Identify which cell holds the provided text, then report its [X, Y] central coordinate. 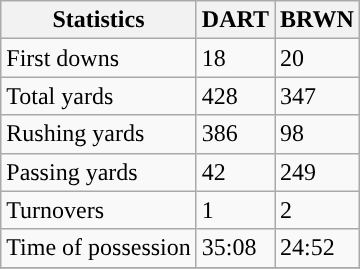
42 [235, 172]
18 [235, 58]
BRWN [318, 20]
2 [318, 210]
24:52 [318, 248]
20 [318, 58]
Total yards [99, 96]
Rushing yards [99, 134]
35:08 [235, 248]
Statistics [99, 20]
249 [318, 172]
386 [235, 134]
98 [318, 134]
Passing yards [99, 172]
DART [235, 20]
First downs [99, 58]
Turnovers [99, 210]
347 [318, 96]
1 [235, 210]
428 [235, 96]
Time of possession [99, 248]
